For the text-containing cell, return its midpoint in (x, y) coordinate format. 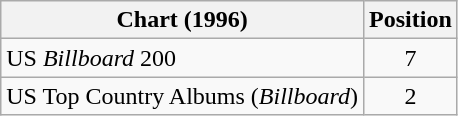
2 (411, 96)
US Top Country Albums (Billboard) (182, 96)
7 (411, 58)
US Billboard 200 (182, 58)
Chart (1996) (182, 20)
Position (411, 20)
